Search for the cell housing the specified text and yield its [x, y] center coordinate. 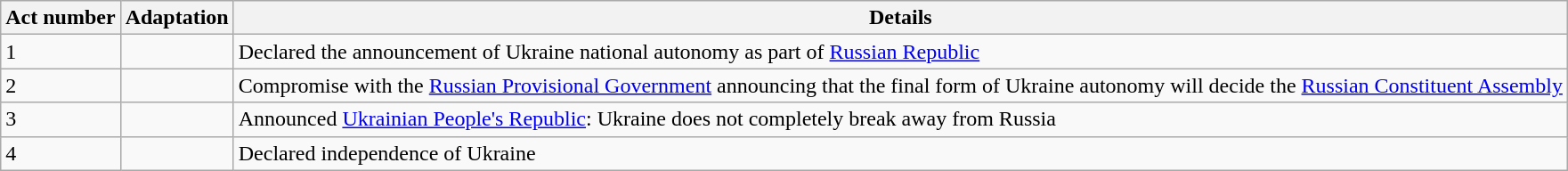
Announced Ukrainian People's Republic: Ukraine does not completely break away from Russia [900, 119]
Adaptation [176, 18]
Details [900, 18]
Compromise with the Russian Provisional Government announcing that the final form of Ukraine autonomy will decide the Russian Constituent Assembly [900, 85]
3 [61, 119]
2 [61, 85]
4 [61, 153]
Act number [61, 18]
Declared independence of Ukraine [900, 153]
1 [61, 52]
Declared the announcement of Ukraine national autonomy as part of Russian Republic [900, 52]
